Locate the cell with the specified text and output its (X, Y) center coordinate. 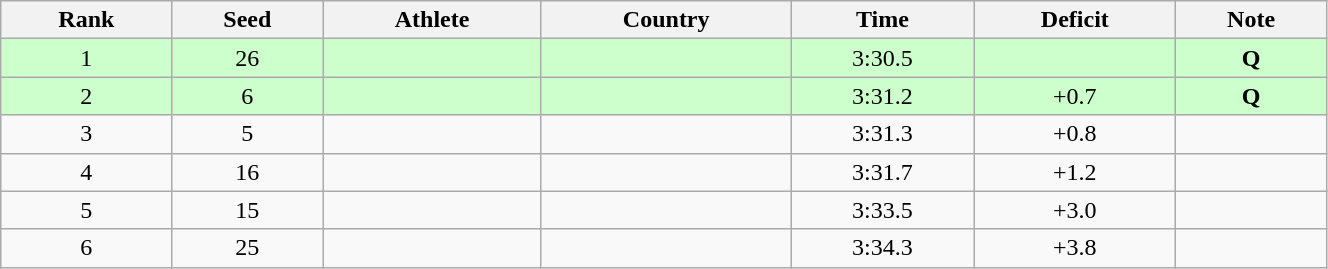
3:31.7 (882, 172)
4 (86, 172)
26 (248, 58)
Athlete (432, 20)
Country (666, 20)
Seed (248, 20)
3 (86, 134)
3:33.5 (882, 210)
3:31.2 (882, 96)
3:31.3 (882, 134)
Rank (86, 20)
15 (248, 210)
3:34.3 (882, 248)
+0.7 (1075, 96)
+3.8 (1075, 248)
16 (248, 172)
+3.0 (1075, 210)
2 (86, 96)
3:30.5 (882, 58)
Time (882, 20)
Deficit (1075, 20)
1 (86, 58)
+1.2 (1075, 172)
25 (248, 248)
Note (1252, 20)
+0.8 (1075, 134)
